For the text-containing cell, return its midpoint in (x, y) coordinate format. 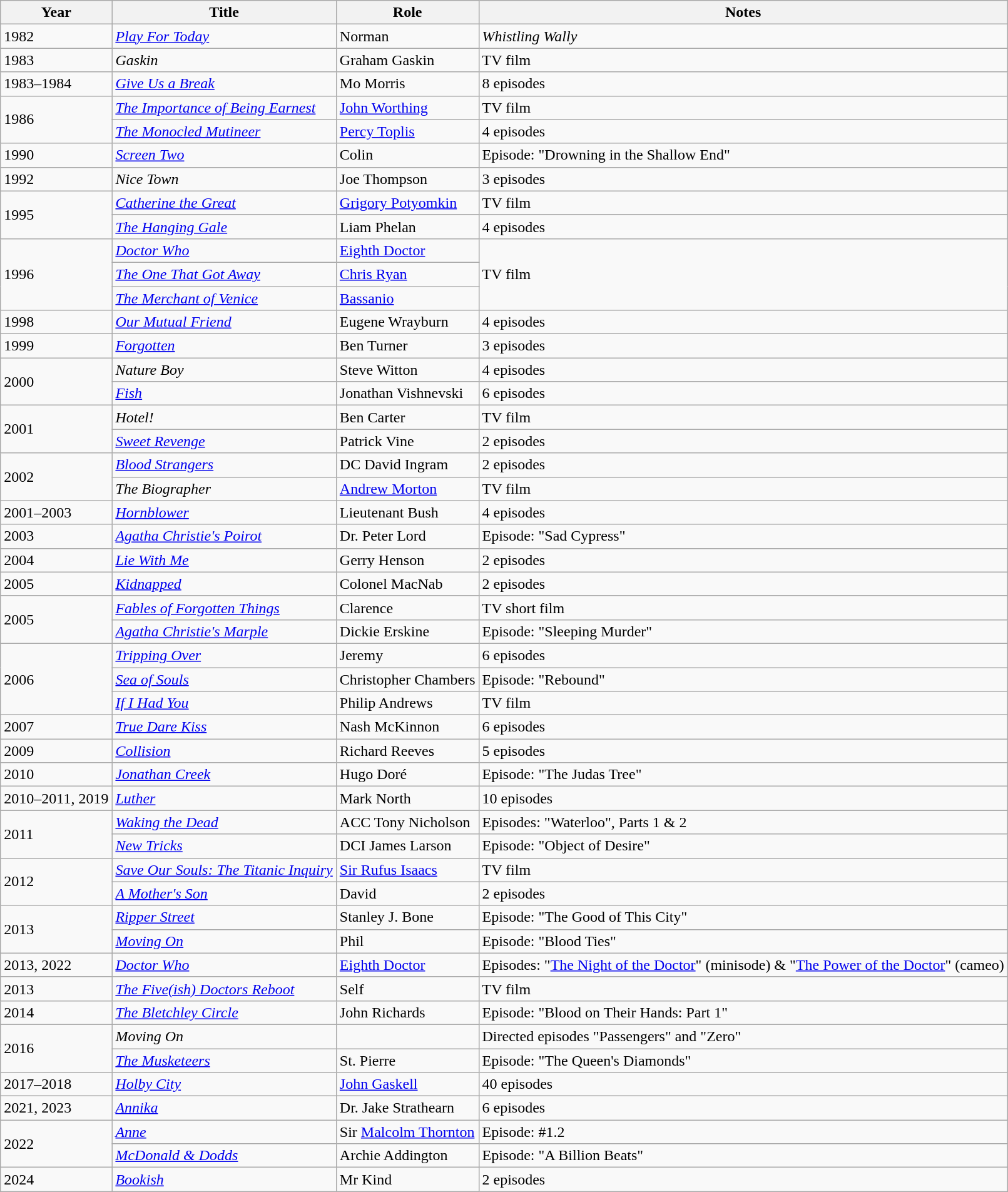
Eugene Wrayburn (407, 322)
Notes (743, 13)
Fables of Forgotten Things (224, 608)
St. Pierre (407, 1061)
Nice Town (224, 179)
Screen Two (224, 155)
Sweet Revenge (224, 441)
Steve Witton (407, 370)
1996 (56, 274)
Colonel MacNab (407, 584)
Christopher Chambers (407, 679)
Richard Reeves (407, 751)
Liam Phelan (407, 227)
8 episodes (743, 84)
True Dare Kiss (224, 727)
Episode: "Object of Desire" (743, 846)
Joe Thompson (407, 179)
Forgotten (224, 346)
Role (407, 13)
Chris Ryan (407, 274)
1999 (56, 346)
2009 (56, 751)
Episode: "Blood Ties" (743, 941)
Collision (224, 751)
Episode: "Drowning in the Shallow End" (743, 155)
Mo Morris (407, 84)
The Hanging Gale (224, 227)
Mr Kind (407, 1179)
2021, 2023 (56, 1108)
Lie With Me (224, 560)
2007 (56, 727)
Our Mutual Friend (224, 322)
Hornblower (224, 512)
Andrew Morton (407, 489)
Sir Malcolm Thornton (407, 1132)
2001 (56, 429)
2010–2011, 2019 (56, 798)
Stanley J. Bone (407, 917)
The Five(ish) Doctors Reboot (224, 989)
Norman (407, 36)
McDonald & Dodds (224, 1156)
Colin (407, 155)
Kidnapped (224, 584)
Play For Today (224, 36)
Archie Addington (407, 1156)
Hugo Doré (407, 775)
10 episodes (743, 798)
2004 (56, 560)
Blood Strangers (224, 465)
2022 (56, 1144)
Gerry Henson (407, 560)
The Importance of Being Earnest (224, 108)
Episode: "The Queen's Diamonds" (743, 1061)
Episode: "The Judas Tree" (743, 775)
Waking the Dead (224, 822)
Anne (224, 1132)
Episode: "Sad Cypress" (743, 536)
Year (56, 13)
1983–1984 (56, 84)
David (407, 894)
2000 (56, 382)
The Biographer (224, 489)
1986 (56, 120)
Patrick Vine (407, 441)
Jonathan Vishnevski (407, 394)
John Gaskell (407, 1084)
TV short film (743, 608)
2003 (56, 536)
Whistling Wally (743, 36)
2017–2018 (56, 1084)
40 episodes (743, 1084)
Catherine the Great (224, 203)
Self (407, 989)
Episodes: "Waterloo", Parts 1 & 2 (743, 822)
Hotel! (224, 417)
5 episodes (743, 751)
Graham Gaskin (407, 60)
2024 (56, 1179)
Agatha Christie's Poirot (224, 536)
2012 (56, 882)
Gaskin (224, 60)
Philip Andrews (407, 703)
Save Our Souls: The Titanic Inquiry (224, 870)
Holby City (224, 1084)
1990 (56, 155)
2010 (56, 775)
Episode: "The Good of This City" (743, 917)
John Richards (407, 1012)
Give Us a Break (224, 84)
The One That Got Away (224, 274)
The Monocled Mutineer (224, 131)
New Tricks (224, 846)
Tripping Over (224, 655)
Nash McKinnon (407, 727)
John Worthing (407, 108)
Fish (224, 394)
2014 (56, 1012)
ACC Tony Nicholson (407, 822)
The Musketeers (224, 1061)
2001–2003 (56, 512)
Jonathan Creek (224, 775)
2011 (56, 834)
Phil (407, 941)
Jeremy (407, 655)
Episode: "Sleeping Murder" (743, 631)
2016 (56, 1048)
1995 (56, 215)
Episode: #1.2 (743, 1132)
Ben Turner (407, 346)
Sea of Souls (224, 679)
Episodes: "The Night of the Doctor" (minisode) & "The Power of the Doctor" (cameo) (743, 965)
Grigory Potyomkin (407, 203)
Mark North (407, 798)
Ripper Street (224, 917)
Clarence (407, 608)
Nature Boy (224, 370)
Percy Toplis (407, 131)
The Merchant of Venice (224, 298)
DCI James Larson (407, 846)
2006 (56, 679)
1998 (56, 322)
Agatha Christie's Marple (224, 631)
Dr. Peter Lord (407, 536)
Episode: "A Billion Beats" (743, 1156)
1982 (56, 36)
Luther (224, 798)
Dr. Jake Strathearn (407, 1108)
Bookish (224, 1179)
Dickie Erskine (407, 631)
If I Had You (224, 703)
Sir Rufus Isaacs (407, 870)
The Bletchley Circle (224, 1012)
2002 (56, 477)
1992 (56, 179)
DC David Ingram (407, 465)
Directed episodes "Passengers" and "Zero" (743, 1036)
Bassanio (407, 298)
Title (224, 13)
2013, 2022 (56, 965)
1983 (56, 60)
A Mother's Son (224, 894)
Annika (224, 1108)
Episode: "Rebound" (743, 679)
Episode: "Blood on Their Hands: Part 1" (743, 1012)
Ben Carter (407, 417)
Lieutenant Bush (407, 512)
